Search for the cell housing the specified text and yield its [x, y] center coordinate. 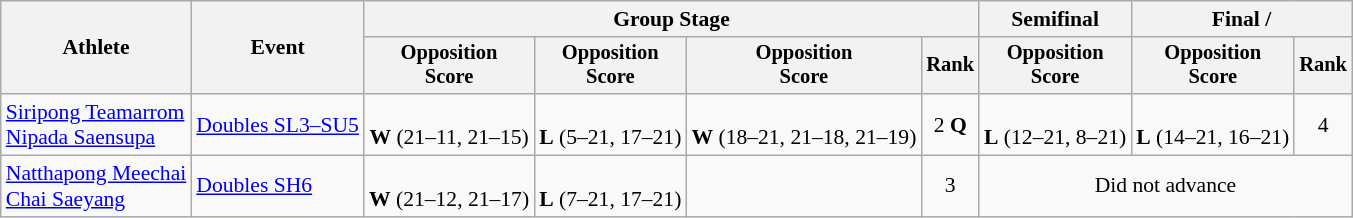
2 Q [950, 124]
L (14–21, 16–21) [1212, 124]
Doubles SL3–SU5 [278, 124]
Semifinal [1055, 19]
W (18–21, 21–18, 21–19) [804, 124]
4 [1323, 124]
3 [950, 186]
Final / [1242, 19]
W (21–11, 21–15) [449, 124]
Doubles SH6 [278, 186]
Natthapong MeechaiChai Saeyang [96, 186]
L (5–21, 17–21) [610, 124]
W (21–12, 21–17) [449, 186]
L (12–21, 8–21) [1055, 124]
Athlete [96, 48]
Did not advance [1166, 186]
Group Stage [672, 19]
Event [278, 48]
Siripong TeamarromNipada Saensupa [96, 124]
L (7–21, 17–21) [610, 186]
